For the text-containing cell, return its midpoint in (x, y) coordinate format. 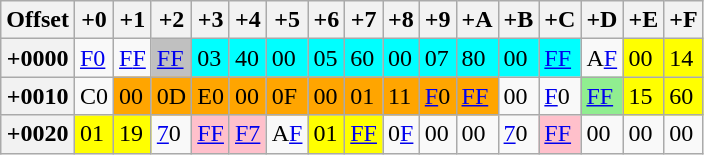
03 (211, 58)
+0010 (38, 96)
07 (438, 58)
+0 (94, 20)
+B (518, 20)
0D (171, 96)
+E (644, 20)
+0000 (38, 58)
+5 (287, 20)
Offset (38, 20)
E0 (211, 96)
+D (602, 20)
+2 (171, 20)
05 (326, 58)
+3 (211, 20)
+F (684, 20)
+A (477, 20)
+C (560, 20)
+4 (248, 20)
15 (644, 96)
+8 (400, 20)
F7 (248, 134)
+7 (364, 20)
+1 (133, 20)
+6 (326, 20)
80 (477, 58)
+9 (438, 20)
11 (400, 96)
C0 (94, 96)
19 (133, 134)
14 (684, 58)
+0020 (38, 134)
40 (248, 58)
